Capture the cell that displays the provided text and extract its (x, y) central coordinate. 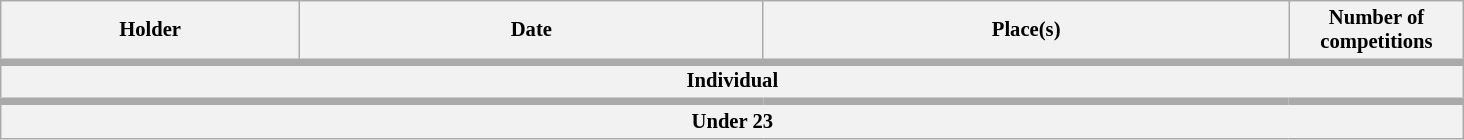
Holder (150, 30)
Individual (732, 81)
Number of competitions (1376, 30)
Place(s) (1026, 30)
Date (531, 30)
Under 23 (732, 120)
